Return [X, Y] of the center of cell containing provided text 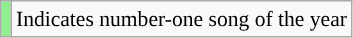
Indicates number-one song of the year [182, 19]
